Output the (X, Y) coordinate of the center of the cell containing the given text.  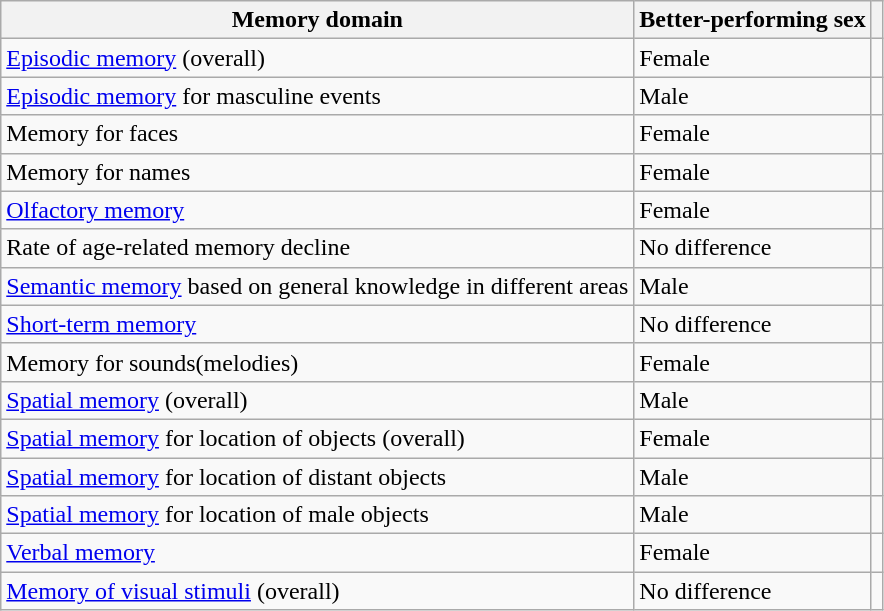
Episodic memory for masculine events (318, 96)
Spatial memory for location of objects (overall) (318, 438)
Spatial memory for location of distant objects (318, 477)
Verbal memory (318, 553)
Memory of visual stimuli (overall) (318, 591)
Rate of age-related memory decline (318, 248)
Episodic memory (overall) (318, 58)
Olfactory memory (318, 210)
Memory for faces (318, 134)
Semantic memory based on general knowledge in different areas (318, 286)
Spatial memory for location of male objects (318, 515)
Spatial memory (overall) (318, 400)
Memory domain (318, 20)
Memory for sounds(melodies) (318, 362)
Short-term memory (318, 324)
Memory for names (318, 172)
Better-performing sex (752, 20)
